Pinpoint the cell where the given text exists, returning its [X, Y] midpoint coordinate. 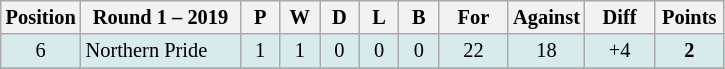
Points [689, 17]
P [260, 17]
Northern Pride [161, 51]
D [340, 17]
Position [41, 17]
For [474, 17]
22 [474, 51]
2 [689, 51]
L [379, 17]
Round 1 – 2019 [161, 17]
6 [41, 51]
Against [546, 17]
B [419, 17]
+4 [620, 51]
Diff [620, 17]
18 [546, 51]
W [300, 17]
